From the cell containing the given text, extract its center point as [x, y] coordinate. 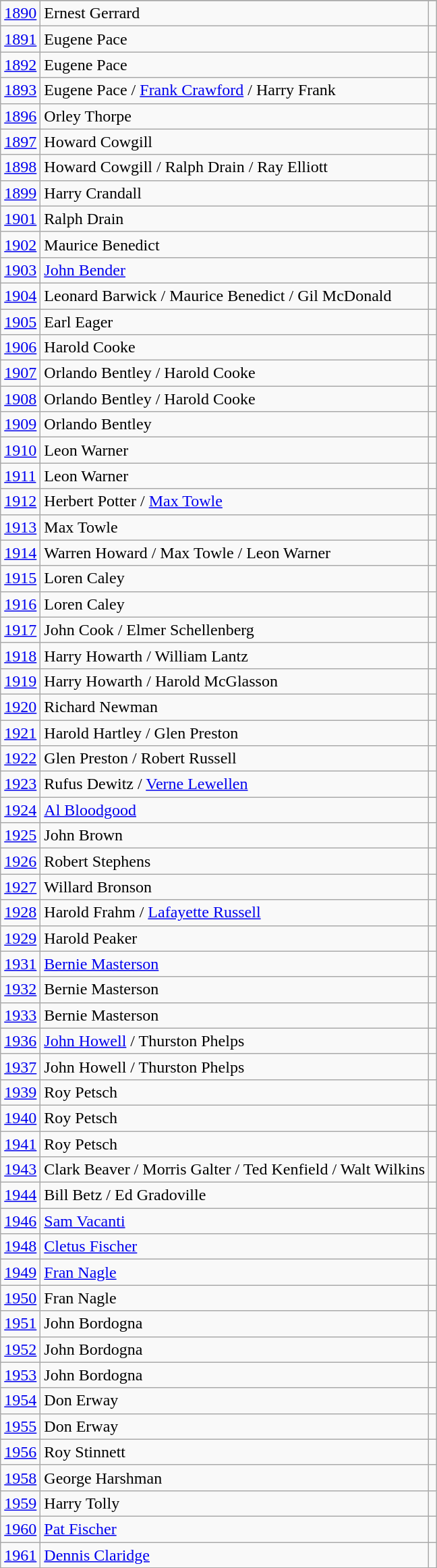
1911 [20, 476]
Harold Frahm / Lafayette Russell [235, 913]
Harry Tolly [235, 1503]
1892 [20, 65]
1906 [20, 348]
Howard Cowgill [235, 142]
Ralph Drain [235, 219]
Clark Beaver / Morris Galter / Ted Kenfield / Walt Wilkins [235, 1170]
Orley Thorpe [235, 116]
1958 [20, 1478]
Maurice Benedict [235, 244]
1898 [20, 167]
1920 [20, 707]
1951 [20, 1324]
1959 [20, 1503]
1907 [20, 373]
1950 [20, 1298]
1933 [20, 1015]
George Harshman [235, 1478]
1913 [20, 527]
1924 [20, 810]
Sam Vacanti [235, 1221]
1904 [20, 296]
Eugene Pace / Frank Crawford / Harry Frank [235, 90]
1937 [20, 1066]
Herbert Potter / Max Towle [235, 502]
1941 [20, 1144]
1956 [20, 1452]
1891 [20, 39]
1928 [20, 913]
1948 [20, 1247]
Dennis Claridge [235, 1555]
Howard Cowgill / Ralph Drain / Ray Elliott [235, 167]
Harold Peaker [235, 938]
Al Bloodgood [235, 810]
Harry Crandall [235, 193]
1961 [20, 1555]
1915 [20, 578]
Richard Newman [235, 707]
Cletus Fischer [235, 1247]
Bill Betz / Ed Gradoville [235, 1195]
1953 [20, 1375]
1955 [20, 1426]
1954 [20, 1401]
1946 [20, 1221]
1909 [20, 425]
1922 [20, 759]
1949 [20, 1272]
Orlando Bentley [235, 425]
1936 [20, 1041]
1923 [20, 784]
1925 [20, 836]
1901 [20, 219]
Glen Preston / Robert Russell [235, 759]
John Bender [235, 270]
1929 [20, 938]
Leonard Barwick / Maurice Benedict / Gil McDonald [235, 296]
Harold Cooke [235, 348]
Harold Hartley / Glen Preston [235, 732]
1897 [20, 142]
Robert Stephens [235, 861]
Warren Howard / Max Towle / Leon Warner [235, 553]
Max Towle [235, 527]
1944 [20, 1195]
Roy Stinnett [235, 1452]
Harry Howarth / William Lantz [235, 655]
Rufus Dewitz / Verne Lewellen [235, 784]
John Cook / Elmer Schellenberg [235, 630]
1927 [20, 887]
1899 [20, 193]
1943 [20, 1170]
Earl Eager [235, 322]
1908 [20, 399]
1902 [20, 244]
1905 [20, 322]
1921 [20, 732]
1960 [20, 1529]
Willard Bronson [235, 887]
1903 [20, 270]
John Brown [235, 836]
Harry Howarth / Harold McGlasson [235, 681]
1914 [20, 553]
1893 [20, 90]
1931 [20, 964]
1912 [20, 502]
1890 [20, 13]
1896 [20, 116]
1926 [20, 861]
Pat Fischer [235, 1529]
1932 [20, 990]
1918 [20, 655]
Ernest Gerrard [235, 13]
1916 [20, 604]
1917 [20, 630]
1919 [20, 681]
1910 [20, 450]
1940 [20, 1118]
1952 [20, 1349]
1939 [20, 1092]
